Find where the given text appears and provide that cell's center as (x, y) coordinate. 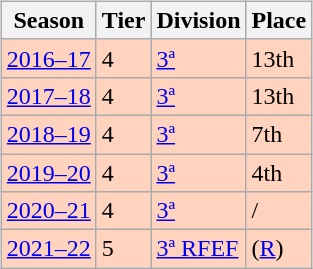
Place (279, 20)
2017–18 (48, 96)
2016–17 (48, 58)
/ (279, 211)
3ª RFEF (198, 249)
2018–19 (48, 134)
5 (124, 249)
2021–22 (48, 249)
(R) (279, 249)
2020–21 (48, 211)
Tier (124, 20)
4th (279, 173)
2019–20 (48, 173)
7th (279, 134)
Season (48, 20)
Division (198, 20)
